Provide the [X, Y] coordinate of the cell's center where the given text is located.  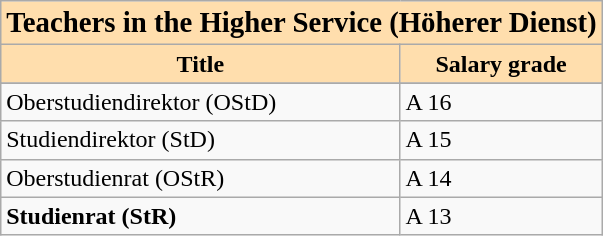
Studiendirektor (StD) [200, 140]
Oberstudienrat (OStR) [200, 178]
Oberstudiendirektor (OStD) [200, 102]
Teachers in the Higher Service (Höherer Dienst) [302, 23]
A 13 [501, 216]
A 14 [501, 178]
A 16 [501, 102]
A 15 [501, 140]
Salary grade [501, 64]
Title [200, 64]
Studienrat (StR) [200, 216]
